Detect which cell encompasses the target text, then output its [X, Y] center coordinate. 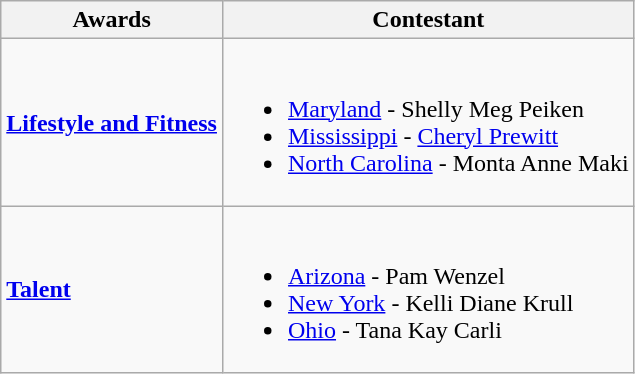
Awards [112, 20]
Lifestyle and Fitness [112, 122]
Contestant [428, 20]
Arizona - Pam Wenzel New York - Kelli Diane Krull Ohio - Tana Kay Carli [428, 290]
Talent [112, 290]
Maryland - Shelly Meg Peiken Mississippi - Cheryl Prewitt North Carolina - Monta Anne Maki [428, 122]
